For the text-containing cell, return its midpoint in (x, y) coordinate format. 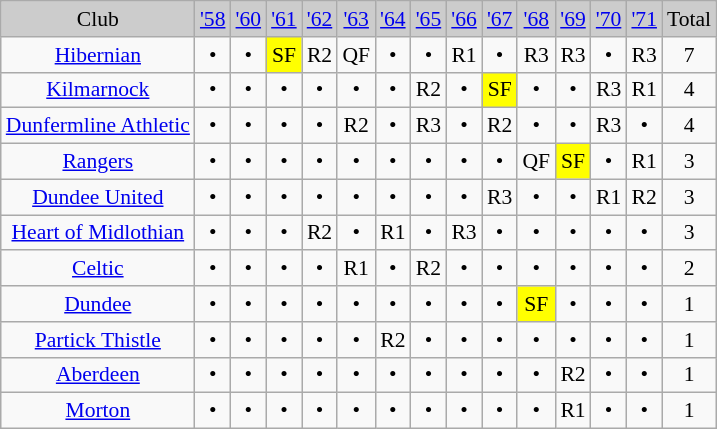
Hibernian (98, 55)
'67 (500, 19)
'65 (429, 19)
2 (689, 269)
'60 (249, 19)
7 (689, 55)
Aberdeen (98, 375)
Morton (98, 411)
Heart of Midlothian (98, 233)
'66 (464, 19)
Partick Thistle (98, 340)
'71 (644, 19)
Rangers (98, 162)
'63 (356, 19)
Dundee United (98, 197)
'68 (536, 19)
'69 (573, 19)
Club (98, 19)
Kilmarnock (98, 90)
'58 (213, 19)
Dundee (98, 304)
Celtic (98, 269)
'62 (320, 19)
Dunfermline Athletic (98, 126)
'70 (609, 19)
'64 (393, 19)
Total (689, 19)
'61 (284, 19)
